Capture the cell that displays the provided text and extract its (X, Y) central coordinate. 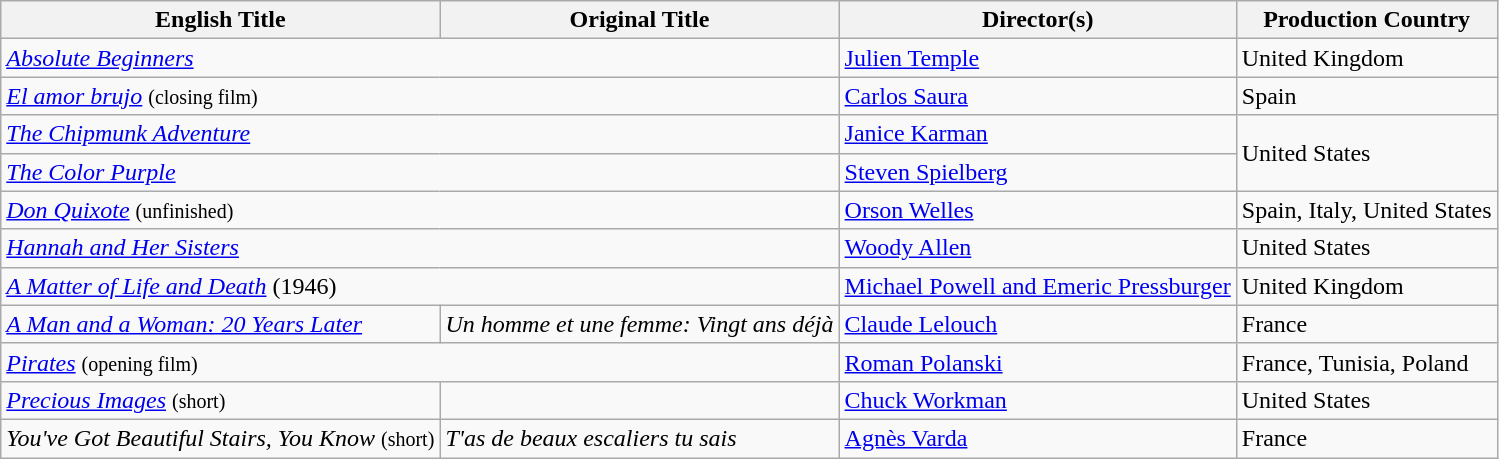
El amor brujo (closing film) (420, 96)
Hannah and Her Sisters (420, 248)
France, Tunisia, Poland (1366, 362)
Roman Polanski (1038, 362)
Absolute Beginners (420, 58)
Spain (1366, 96)
Claude Lelouch (1038, 324)
Woody Allen (1038, 248)
Don Quixote (unfinished) (420, 210)
Production Country (1366, 20)
Precious Images (short) (220, 400)
Carlos Saura (1038, 96)
Agnès Varda (1038, 438)
Spain, Italy, United States (1366, 210)
Janice Karman (1038, 134)
Julien Temple (1038, 58)
The Chipmunk Adventure (420, 134)
Pirates (opening film) (420, 362)
English Title (220, 20)
A Man and a Woman: 20 Years Later (220, 324)
Un homme et une femme: Vingt ans déjà (640, 324)
A Matter of Life and Death (1946) (420, 286)
Michael Powell and Emeric Pressburger (1038, 286)
You've Got Beautiful Stairs, You Know (short) (220, 438)
Orson Welles (1038, 210)
Chuck Workman (1038, 400)
Original Title (640, 20)
The Color Purple (420, 172)
Steven Spielberg (1038, 172)
Director(s) (1038, 20)
T'as de beaux escaliers tu sais (640, 438)
